For the text-containing cell, return its midpoint in [X, Y] coordinate format. 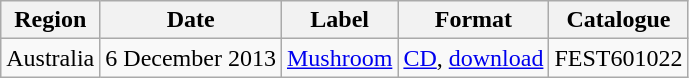
Mushroom [339, 58]
FEST601022 [618, 58]
Australia [50, 58]
Format [474, 20]
CD, download [474, 58]
Date [191, 20]
Catalogue [618, 20]
Label [339, 20]
Region [50, 20]
6 December 2013 [191, 58]
